From the cell containing the given text, extract its center point as (x, y) coordinate. 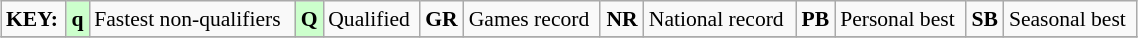
Personal best (900, 19)
KEY: (34, 19)
GR (442, 19)
q (78, 19)
SB (985, 19)
Seasonal best (1070, 19)
National record (720, 19)
PB (816, 19)
Qualified (371, 19)
Games record (532, 19)
NR (622, 19)
Fastest non-qualifiers (192, 19)
Q (309, 19)
